From the cell containing the given text, extract its center point as [x, y] coordinate. 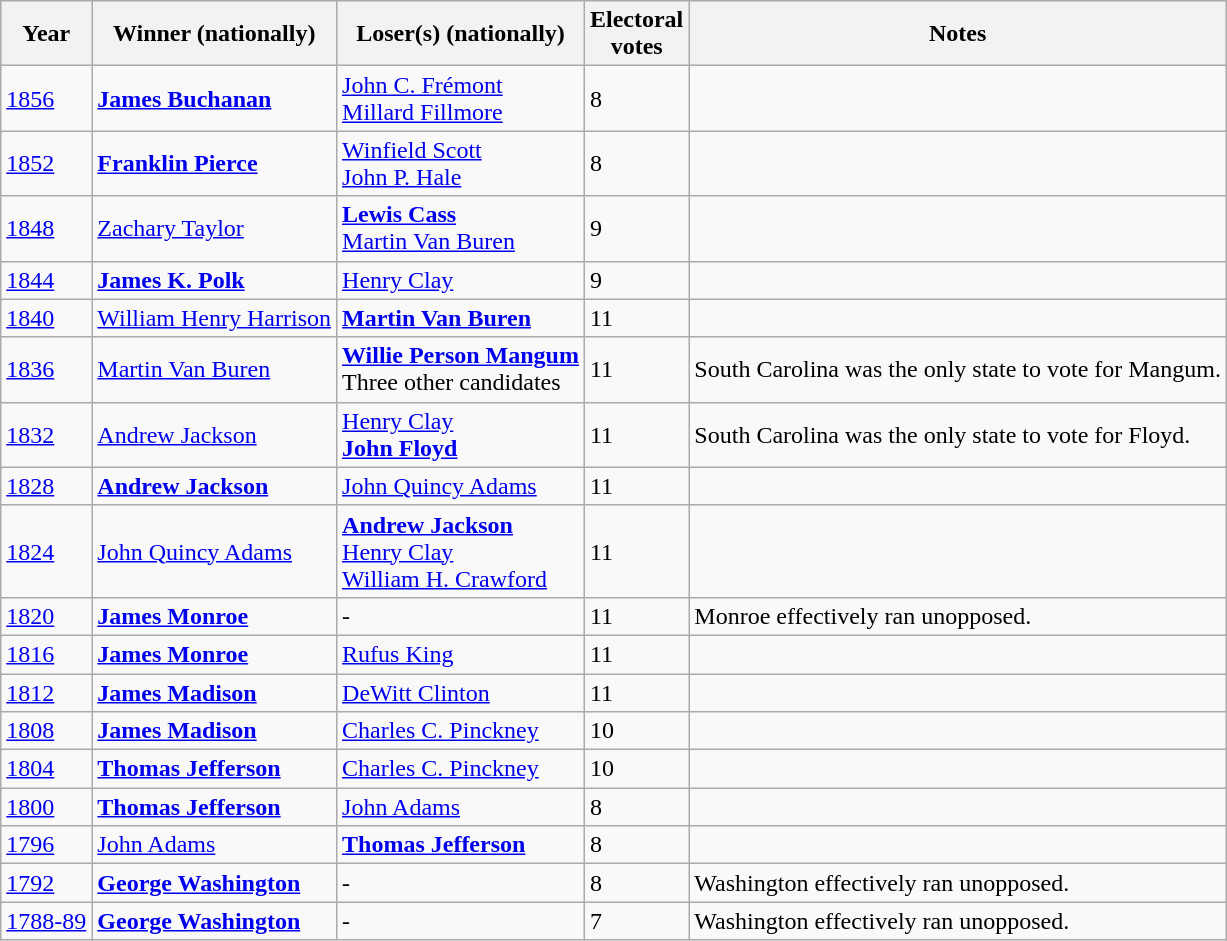
South Carolina was the only state to vote for Floyd. [958, 434]
1804 [46, 769]
James K. Polk [214, 280]
1796 [46, 845]
Henry Clay [461, 280]
Zachary Taylor [214, 228]
1812 [46, 693]
Lewis CassMartin Van Buren [461, 228]
1848 [46, 228]
1808 [46, 731]
1852 [46, 164]
Henry ClayJohn Floyd [461, 434]
1820 [46, 616]
Franklin Pierce [214, 164]
1816 [46, 654]
Andrew JacksonHenry ClayWilliam H. Crawford [461, 551]
1800 [46, 807]
Electoralvotes [636, 34]
7 [636, 921]
Winfield ScottJohn P. Hale [461, 164]
Monroe effectively ran unopposed. [958, 616]
Loser(s) (nationally) [461, 34]
James Buchanan [214, 98]
South Carolina was the only state to vote for Mangum. [958, 370]
DeWitt Clinton [461, 693]
1792 [46, 883]
1832 [46, 434]
Winner (nationally) [214, 34]
1844 [46, 280]
1828 [46, 486]
Willie Person MangumThree other candidates [461, 370]
1788-89 [46, 921]
Notes [958, 34]
John C. FrémontMillard Fillmore [461, 98]
William Henry Harrison [214, 318]
1824 [46, 551]
1836 [46, 370]
Year [46, 34]
1856 [46, 98]
1840 [46, 318]
Rufus King [461, 654]
